Extract the [X, Y] coordinate from the center of the cell holding the provided text.  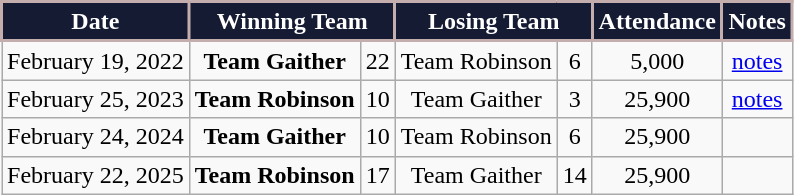
22 [378, 60]
February 19, 2022 [96, 60]
February 25, 2023 [96, 99]
3 [574, 99]
February 22, 2025 [96, 175]
5,000 [657, 60]
17 [378, 175]
Winning Team [292, 22]
Date [96, 22]
Notes [757, 22]
Attendance [657, 22]
Losing Team [494, 22]
14 [574, 175]
February 24, 2024 [96, 137]
